Find where the given text appears and provide that cell's center as (X, Y) coordinate. 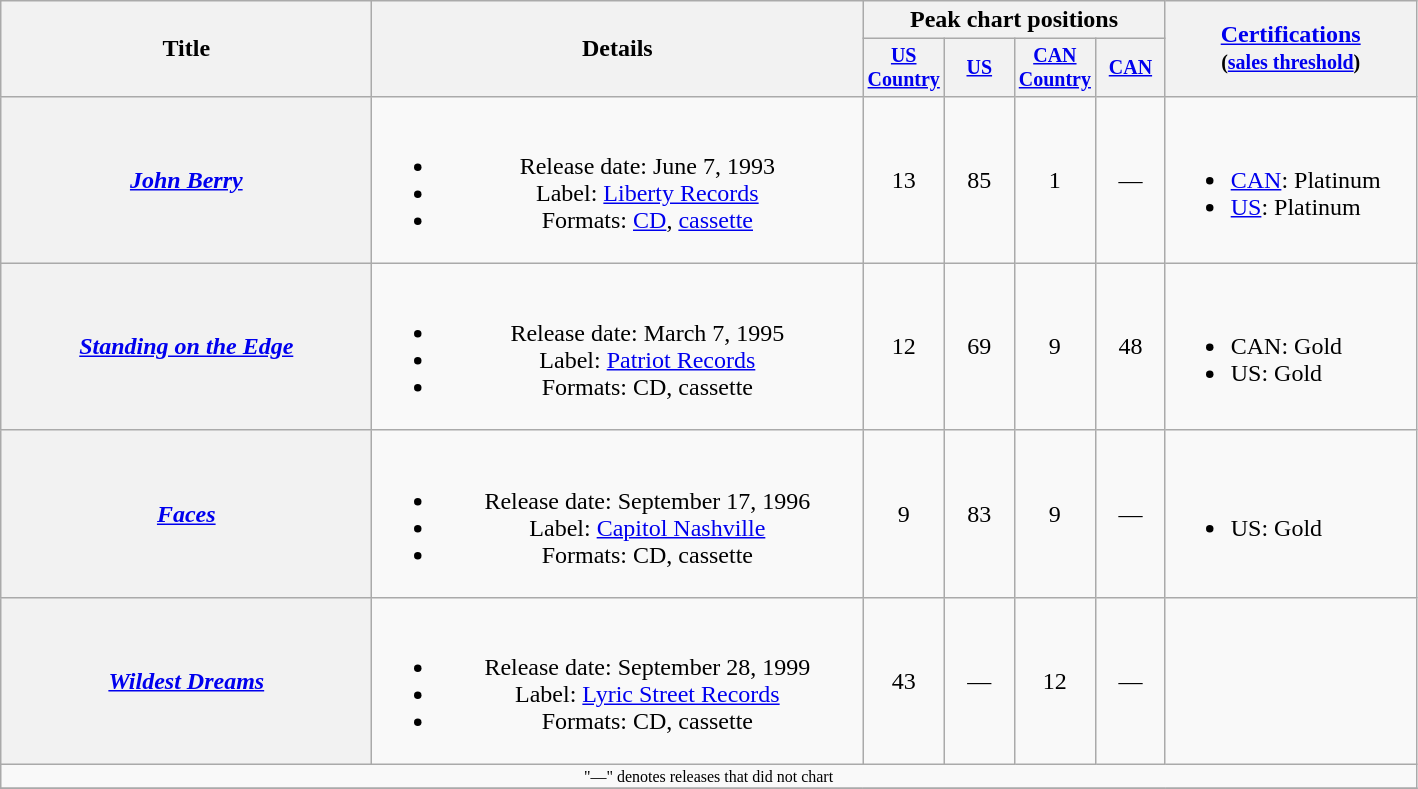
Title (186, 49)
Release date: September 28, 1999Label: Lyric Street RecordsFormats: CD, cassette (618, 680)
CAN Country (1055, 68)
Standing on the Edge (186, 346)
US Country (904, 68)
48 (1130, 346)
Details (618, 49)
Release date: March 7, 1995Label: Patriot RecordsFormats: CD, cassette (618, 346)
1 (1055, 180)
Release date: September 17, 1996Label: Capitol NashvilleFormats: CD, cassette (618, 514)
US: Gold (1290, 514)
"—" denotes releases that did not chart (708, 777)
85 (980, 180)
Faces (186, 514)
Peak chart positions (1014, 20)
John Berry (186, 180)
CAN: PlatinumUS: Platinum (1290, 180)
Certifications(sales threshold) (1290, 49)
US (980, 68)
83 (980, 514)
43 (904, 680)
13 (904, 180)
CAN: GoldUS: Gold (1290, 346)
69 (980, 346)
Release date: June 7, 1993Label: Liberty RecordsFormats: CD, cassette (618, 180)
CAN (1130, 68)
Wildest Dreams (186, 680)
